Scan for the cell matching the given text and deliver its (x, y) coordinate at center. 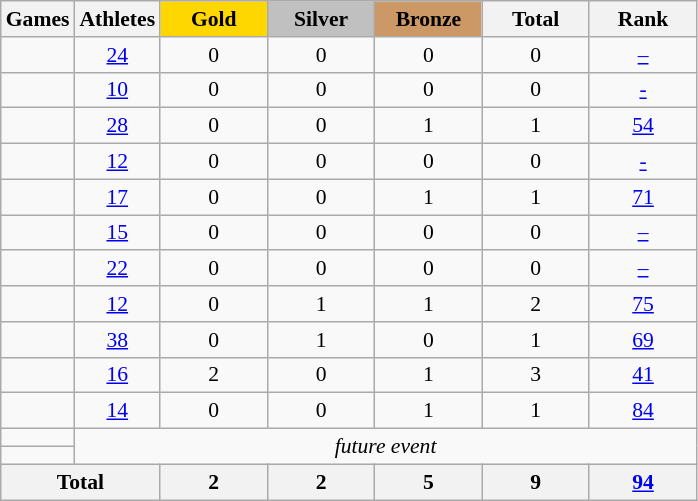
75 (642, 304)
69 (642, 340)
Rank (642, 19)
9 (536, 482)
22 (117, 269)
14 (117, 411)
54 (642, 126)
41 (642, 375)
84 (642, 411)
Games (38, 19)
5 (428, 482)
28 (117, 126)
Athletes (117, 19)
17 (117, 197)
Gold (214, 19)
3 (536, 375)
Bronze (428, 19)
71 (642, 197)
94 (642, 482)
38 (117, 340)
15 (117, 233)
Silver (320, 19)
10 (117, 90)
24 (117, 55)
16 (117, 375)
future event (385, 447)
